Scan for the cell matching the given text and deliver its [X, Y] coordinate at center. 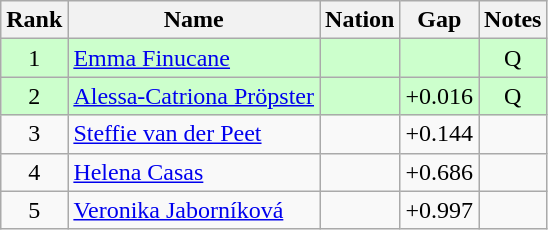
+0.686 [440, 172]
4 [34, 172]
+0.016 [440, 96]
3 [34, 134]
Notes [513, 20]
+0.144 [440, 134]
Nation [360, 20]
+0.997 [440, 210]
Name [194, 20]
Steffie van der Peet [194, 134]
Veronika Jaborníková [194, 210]
Emma Finucane [194, 58]
2 [34, 96]
1 [34, 58]
Rank [34, 20]
Gap [440, 20]
Helena Casas [194, 172]
Alessa-Catriona Pröpster [194, 96]
5 [34, 210]
